Determine the (X, Y) coordinate at the center of the cell enclosing the given text.  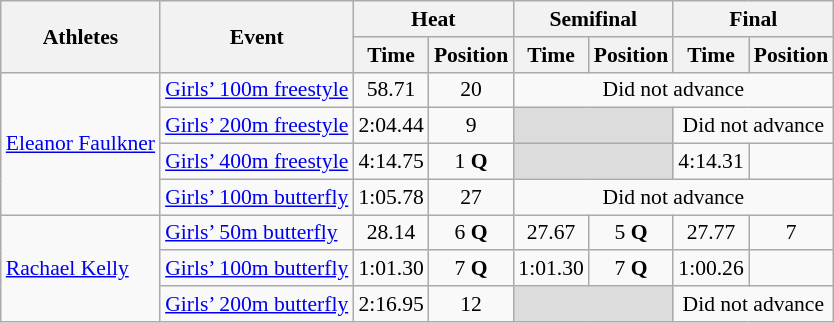
Girls’ 100m freestyle (256, 90)
20 (471, 90)
1 Q (471, 162)
Girls’ 200m butterfly (256, 304)
Girls’ 200m freestyle (256, 126)
58.71 (390, 90)
Rachael Kelly (80, 268)
Event (256, 36)
9 (471, 126)
Heat (433, 19)
27.67 (550, 233)
27 (471, 197)
2:04.44 (390, 126)
6 Q (471, 233)
28.14 (390, 233)
12 (471, 304)
27.77 (710, 233)
Final (753, 19)
Girls’ 50m butterfly (256, 233)
5 Q (631, 233)
Eleanor Faulkner (80, 143)
1:00.26 (710, 269)
1:05.78 (390, 197)
Semifinal (593, 19)
2:16.95 (390, 304)
4:14.31 (710, 162)
4:14.75 (390, 162)
Athletes (80, 36)
7 (791, 233)
Girls’ 400m freestyle (256, 162)
